Identify which cell holds the provided text, then report its [X, Y] central coordinate. 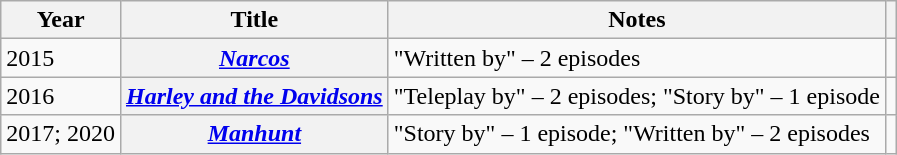
2015 [61, 58]
"Written by" – 2 episodes [636, 58]
Narcos [254, 58]
Notes [636, 20]
Manhunt [254, 134]
2016 [61, 96]
Year [61, 20]
"Teleplay by" – 2 episodes; "Story by" – 1 episode [636, 96]
Title [254, 20]
Harley and the Davidsons [254, 96]
2017; 2020 [61, 134]
"Story by" – 1 episode; "Written by" – 2 episodes [636, 134]
